Search for the cell housing the specified text and yield its (X, Y) center coordinate. 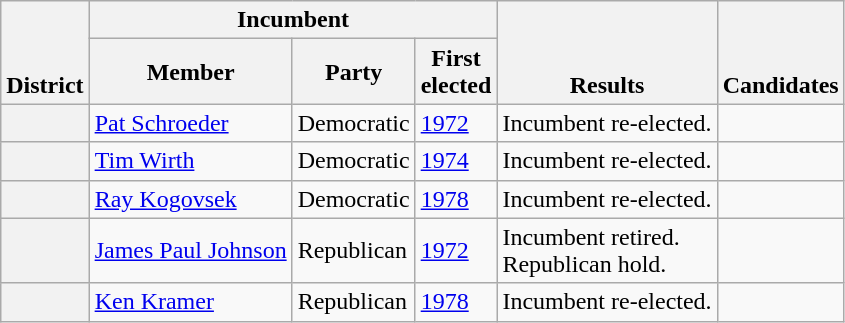
Firstelected (456, 72)
Ray Kogovsek (190, 199)
Results (607, 52)
James Paul Johnson (190, 250)
Incumbent (293, 20)
Incumbent retired.Republican hold. (607, 250)
Member (190, 72)
District (45, 52)
Ken Kramer (190, 302)
Party (354, 72)
Tim Wirth (190, 161)
Candidates (780, 52)
1974 (456, 161)
Pat Schroeder (190, 123)
